Return (x, y) of the center of cell containing provided text 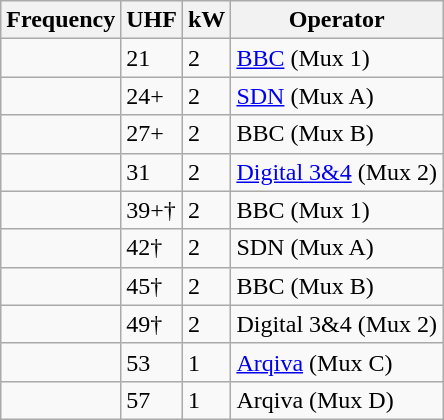
45† (152, 286)
27+ (152, 134)
24+ (152, 96)
UHF (152, 20)
Arqiva (Mux C) (337, 362)
49† (152, 324)
21 (152, 58)
31 (152, 172)
kW (206, 20)
Arqiva (Mux D) (337, 400)
39+† (152, 210)
42† (152, 248)
53 (152, 362)
Operator (337, 20)
57 (152, 400)
Frequency (61, 20)
